Locate the cell with the specified text and output its [x, y] center coordinate. 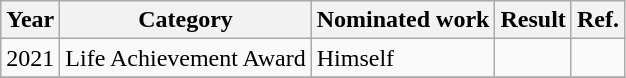
Himself [403, 58]
Category [186, 20]
Year [30, 20]
Ref. [598, 20]
Nominated work [403, 20]
Result [533, 20]
Life Achievement Award [186, 58]
2021 [30, 58]
